Pinpoint the cell where the given text exists, returning its (X, Y) midpoint coordinate. 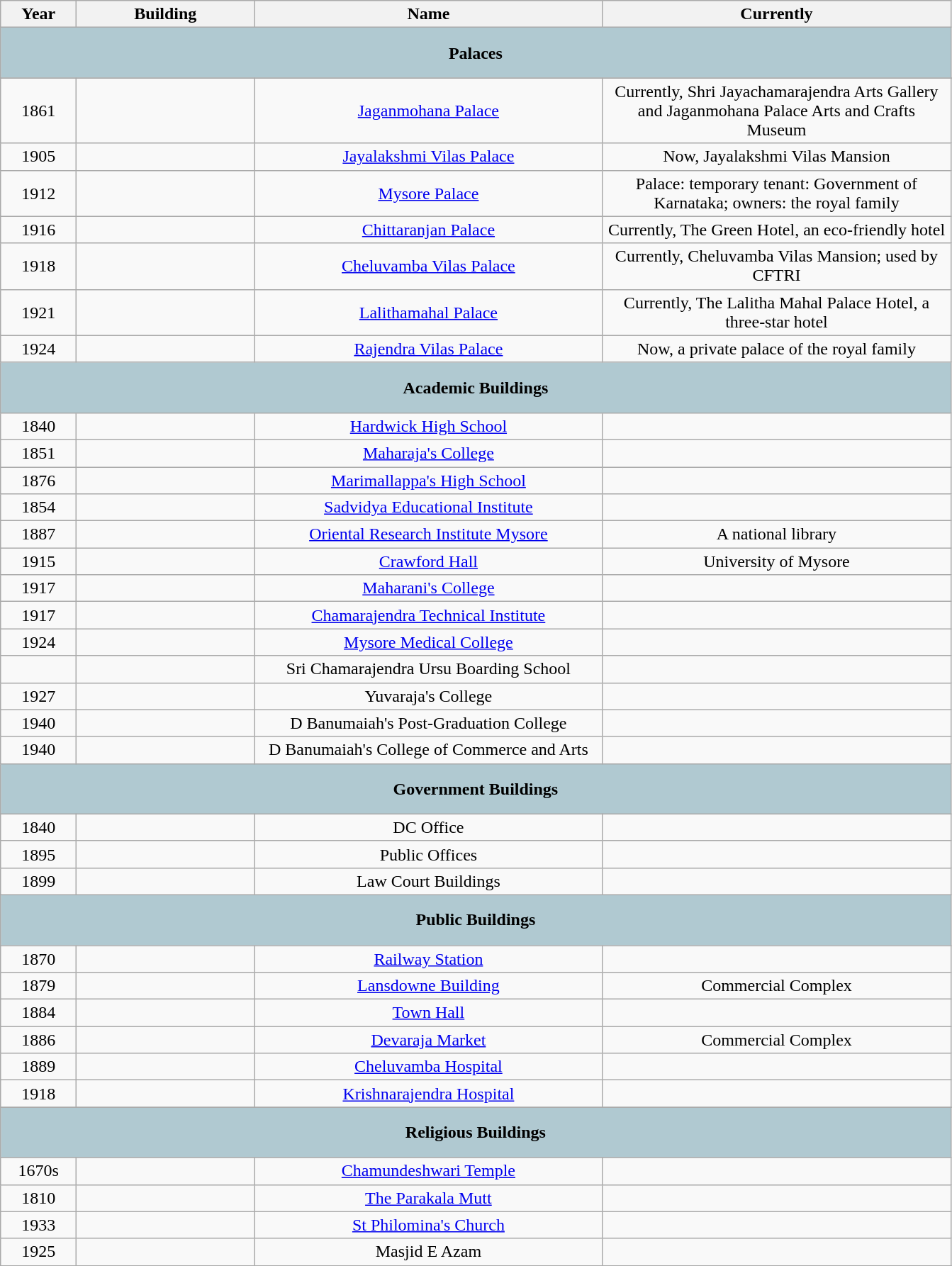
1915 (38, 561)
Chamundeshwari Temple (428, 1171)
1899 (38, 881)
Now, Jayalakshmi Vilas Mansion (777, 157)
1876 (38, 480)
Currently, The Lalitha Mahal Palace Hotel, a three-star hotel (777, 312)
Town Hall (428, 1013)
Chamarajendra Technical Institute (428, 615)
Currently, Shri Jayachamarajendra Arts Gallery and Jaganmohana Palace Arts and Crafts Museum (777, 111)
Maharani's College (428, 588)
1870 (38, 959)
Yuvaraja's College (428, 696)
Building (166, 14)
Public Offices (428, 854)
Devaraja Market (428, 1040)
Marimallappa's High School (428, 480)
1887 (38, 534)
Public Buildings (476, 920)
Jayalakshmi Vilas Palace (428, 157)
1886 (38, 1040)
Religious Buildings (476, 1133)
1810 (38, 1198)
Hardwick High School (428, 426)
Year (38, 14)
University of Mysore (777, 561)
1905 (38, 157)
Oriental Research Institute Mysore (428, 534)
1861 (38, 111)
1851 (38, 453)
Lalithamahal Palace (428, 312)
1933 (38, 1225)
1884 (38, 1013)
1889 (38, 1067)
Name (428, 14)
1921 (38, 312)
Academic Buildings (476, 387)
1916 (38, 230)
Sri Chamarajendra Ursu Boarding School (428, 669)
Lansdowne Building (428, 986)
1670s (38, 1171)
Currently (777, 14)
St Philomina's Church (428, 1225)
A national library (777, 534)
D Banumaiah's Post-Graduation College (428, 723)
Law Court Buildings (428, 881)
1925 (38, 1252)
1927 (38, 696)
Government Buildings (476, 788)
The Parakala Mutt (428, 1198)
Sadvidya Educational Institute (428, 508)
D Banumaiah's College of Commerce and Arts (428, 750)
Currently, Cheluvamba Vilas Mansion; used by CFTRI (777, 267)
1879 (38, 986)
Palace: temporary tenant: Government of Karnataka; owners: the royal family (777, 193)
1912 (38, 193)
Cheluvamba Hospital (428, 1067)
Mysore Medical College (428, 642)
Railway Station (428, 959)
Palaces (476, 52)
Chittaranjan Palace (428, 230)
Rajendra Vilas Palace (428, 349)
Jaganmohana Palace (428, 111)
Crawford Hall (428, 561)
Krishnarajendra Hospital (428, 1094)
DC Office (428, 827)
1854 (38, 508)
Currently, The Green Hotel, an eco-friendly hotel (777, 230)
Mysore Palace (428, 193)
1895 (38, 854)
Masjid E Azam (428, 1252)
Cheluvamba Vilas Palace (428, 267)
Maharaja's College (428, 453)
Now, a private palace of the royal family (777, 349)
